Pinpoint the cell where the given text exists, returning its (x, y) midpoint coordinate. 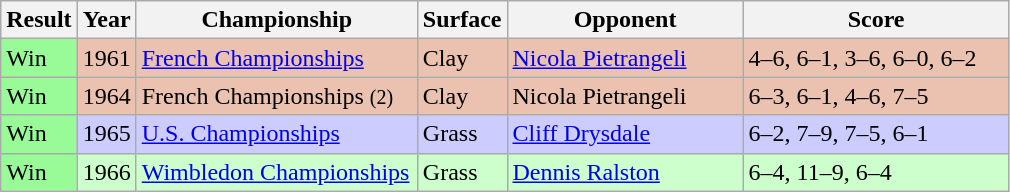
U.S. Championships (276, 134)
French Championships (2) (276, 96)
Championship (276, 20)
6–3, 6–1, 4–6, 7–5 (876, 96)
6–4, 11–9, 6–4 (876, 172)
Cliff Drysdale (625, 134)
6–2, 7–9, 7–5, 6–1 (876, 134)
Surface (462, 20)
Score (876, 20)
Year (106, 20)
Result (39, 20)
1966 (106, 172)
1961 (106, 58)
Dennis Ralston (625, 172)
Wimbledon Championships (276, 172)
French Championships (276, 58)
1964 (106, 96)
Opponent (625, 20)
1965 (106, 134)
4–6, 6–1, 3–6, 6–0, 6–2 (876, 58)
